Search for the cell housing the specified text and yield its (X, Y) center coordinate. 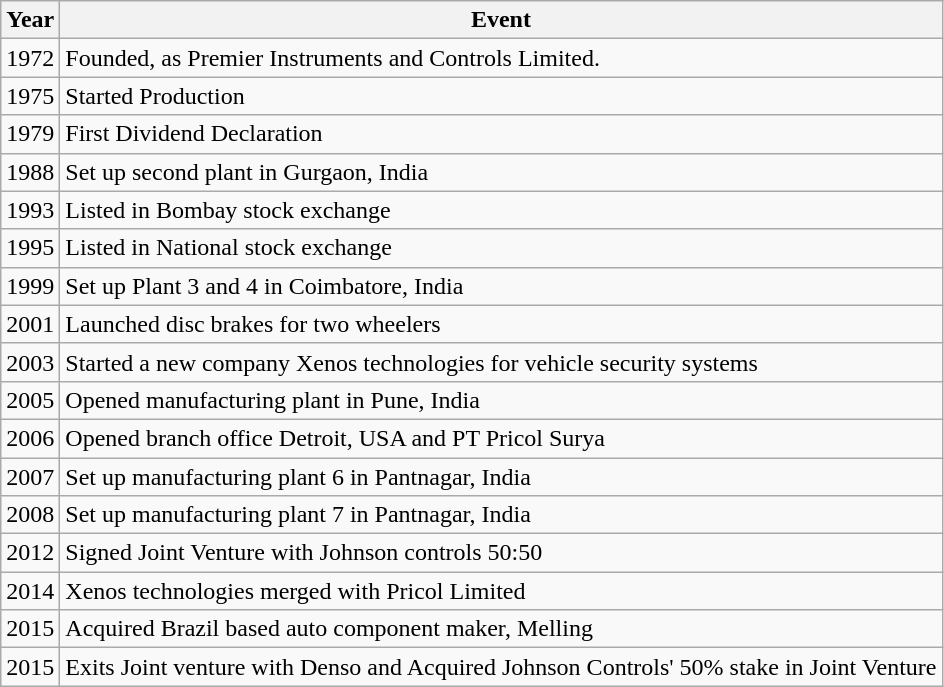
1988 (30, 172)
1999 (30, 286)
Exits Joint venture with Denso and Acquired Johnson Controls' 50% stake in Joint Venture (501, 667)
2003 (30, 362)
2012 (30, 553)
Listed in National stock exchange (501, 248)
Opened manufacturing plant in Pune, India (501, 400)
1975 (30, 96)
First Dividend Declaration (501, 134)
Listed in Bombay stock exchange (501, 210)
2014 (30, 591)
Set up Plant 3 and 4 in Coimbatore, India (501, 286)
Set up manufacturing plant 6 in Pantnagar, India (501, 477)
Started a new company Xenos technologies for vehicle security systems (501, 362)
2007 (30, 477)
Founded, as Premier Instruments and Controls Limited. (501, 58)
Launched disc brakes for two wheelers (501, 324)
Started Production (501, 96)
Acquired Brazil based auto component maker, Melling (501, 629)
1979 (30, 134)
1995 (30, 248)
Event (501, 20)
1972 (30, 58)
2001 (30, 324)
Opened branch office Detroit, USA and PT Pricol Surya (501, 438)
Signed Joint Venture with Johnson controls 50:50 (501, 553)
2005 (30, 400)
2006 (30, 438)
Xenos technologies merged with Pricol Limited (501, 591)
1993 (30, 210)
Year (30, 20)
2008 (30, 515)
Set up second plant in Gurgaon, India (501, 172)
Set up manufacturing plant 7 in Pantnagar, India (501, 515)
